Locate the cell with the specified text and output its [X, Y] center coordinate. 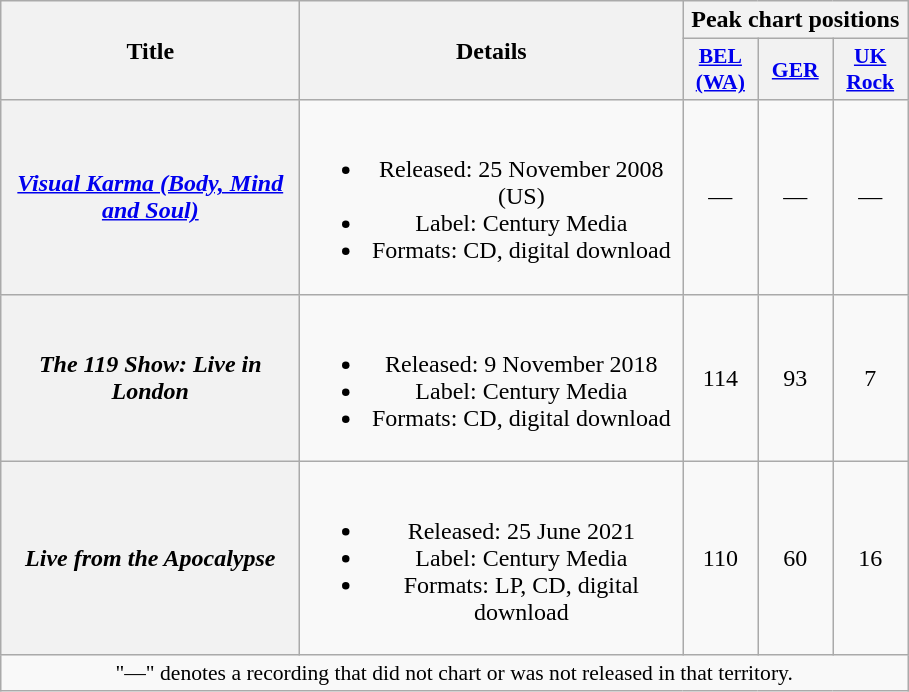
60 [796, 558]
114 [720, 378]
93 [796, 378]
Released: 25 June 2021Label: Century MediaFormats: LP, CD, digital download [492, 558]
Details [492, 50]
Released: 25 November 2008 (US)Label: Century MediaFormats: CD, digital download [492, 197]
Released: 9 November 2018Label: Century MediaFormats: CD, digital download [492, 378]
"—" denotes a recording that did not chart or was not released in that territory. [454, 673]
110 [720, 558]
Visual Karma (Body, Mind and Soul) [150, 197]
7 [870, 378]
16 [870, 558]
Live from the Apocalypse [150, 558]
UKRock [870, 70]
BEL(WA) [720, 70]
Title [150, 50]
Peak chart positions [796, 20]
The 119 Show: Live in London [150, 378]
GER [796, 70]
